Locate the cell with the specified text and output its (x, y) center coordinate. 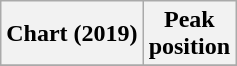
Peakposition (189, 34)
Chart (2019) (72, 34)
